Return the (X, Y) coordinate for the center point of the cell that contains the specified text.  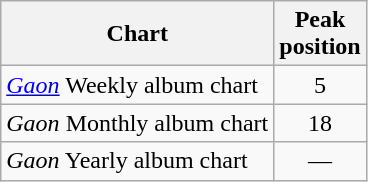
Gaon Weekly album chart (138, 85)
Gaon Monthly album chart (138, 123)
— (320, 161)
Peakposition (320, 34)
Chart (138, 34)
Gaon Yearly album chart (138, 161)
18 (320, 123)
5 (320, 85)
